Output the (X, Y) coordinate of the center of the cell containing the given text.  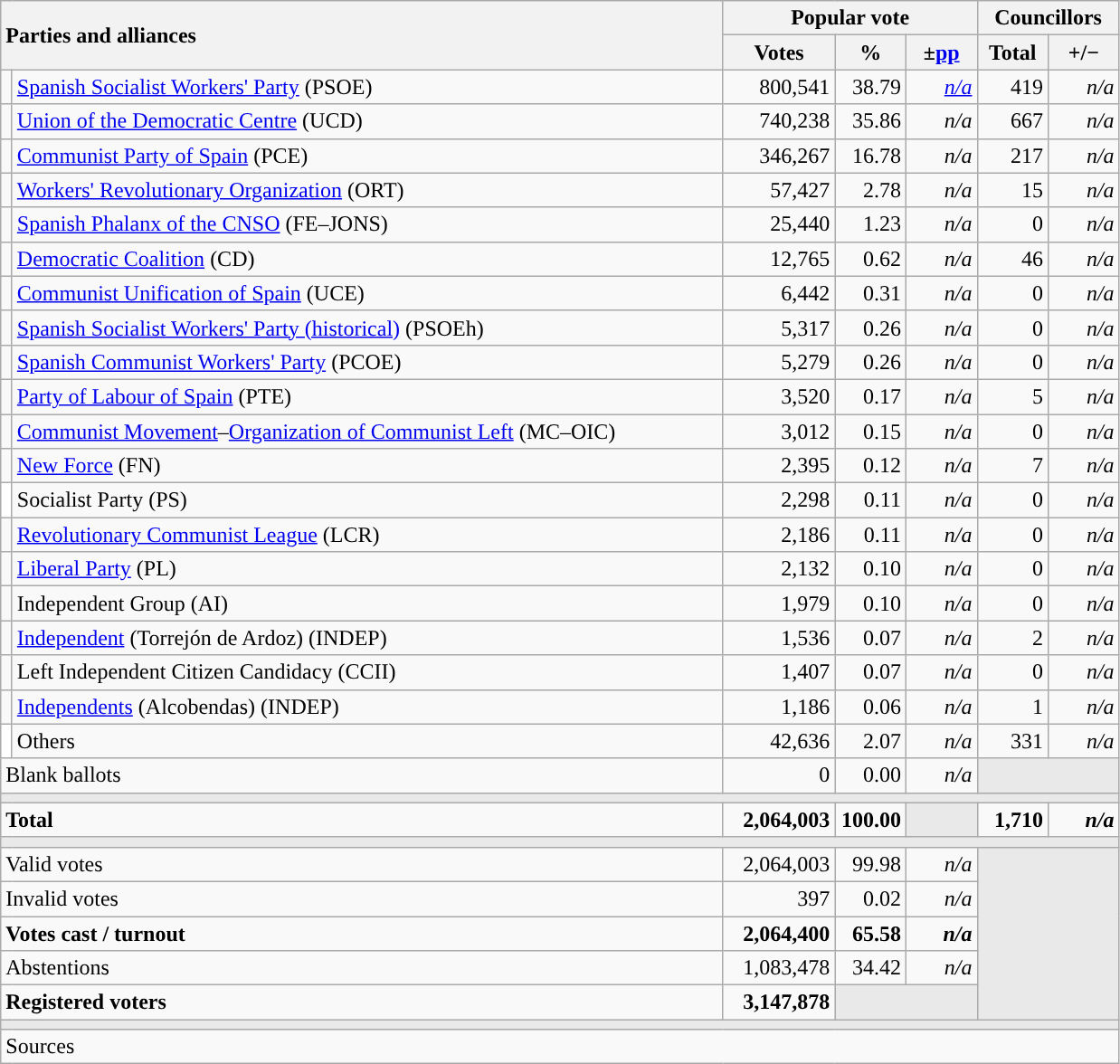
217 (1013, 156)
740,238 (779, 121)
0.15 (870, 432)
1,536 (779, 638)
35.86 (870, 121)
3,147,878 (779, 1002)
7 (1013, 466)
Sources (560, 1047)
Abstentions (362, 968)
New Force (FN) (367, 466)
Registered voters (362, 1002)
57,427 (779, 190)
3,012 (779, 432)
0.12 (870, 466)
Workers' Revolutionary Organization (ORT) (367, 190)
Communist Party of Spain (PCE) (367, 156)
419 (1013, 87)
Invalid votes (362, 898)
Parties and alliances (362, 35)
Liberal Party (PL) (367, 569)
15 (1013, 190)
2,186 (779, 535)
5,279 (779, 362)
Union of the Democratic Centre (UCD) (367, 121)
1,186 (779, 707)
Democratic Coalition (CD) (367, 259)
+/− (1084, 52)
Socialist Party (PS) (367, 500)
25,440 (779, 224)
2 (1013, 638)
Independent (Torrejón de Ardoz) (INDEP) (367, 638)
2,064,400 (779, 933)
1,083,478 (779, 968)
Spanish Phalanx of the CNSO (FE–JONS) (367, 224)
Councillors (1048, 18)
Spanish Socialist Workers' Party (historical) (PSOEh) (367, 328)
Party of Labour of Spain (PTE) (367, 396)
0.62 (870, 259)
2,298 (779, 500)
1.23 (870, 224)
Left Independent Citizen Candidacy (CCII) (367, 672)
0.17 (870, 396)
Votes (779, 52)
667 (1013, 121)
Blank ballots (362, 775)
5,317 (779, 328)
Revolutionary Communist League (LCR) (367, 535)
331 (1013, 741)
346,267 (779, 156)
16.78 (870, 156)
100.00 (870, 820)
Spanish Communist Workers' Party (PCOE) (367, 362)
6,442 (779, 293)
2,132 (779, 569)
1,407 (779, 672)
Spanish Socialist Workers' Party (PSOE) (367, 87)
Valid votes (362, 864)
Votes cast / turnout (362, 933)
0.06 (870, 707)
397 (779, 898)
0.00 (870, 775)
2.78 (870, 190)
0.31 (870, 293)
2,395 (779, 466)
1 (1013, 707)
46 (1013, 259)
% (870, 52)
38.79 (870, 87)
1,979 (779, 603)
Others (367, 741)
Communist Movement–Organization of Communist Left (MC–OIC) (367, 432)
5 (1013, 396)
2.07 (870, 741)
99.98 (870, 864)
1,710 (1013, 820)
800,541 (779, 87)
42,636 (779, 741)
34.42 (870, 968)
Independents (Alcobendas) (INDEP) (367, 707)
3,520 (779, 396)
0.02 (870, 898)
Popular vote (850, 18)
±pp (941, 52)
65.58 (870, 933)
Independent Group (AI) (367, 603)
Communist Unification of Spain (UCE) (367, 293)
12,765 (779, 259)
